Identify which cell holds the provided text, then report its (x, y) central coordinate. 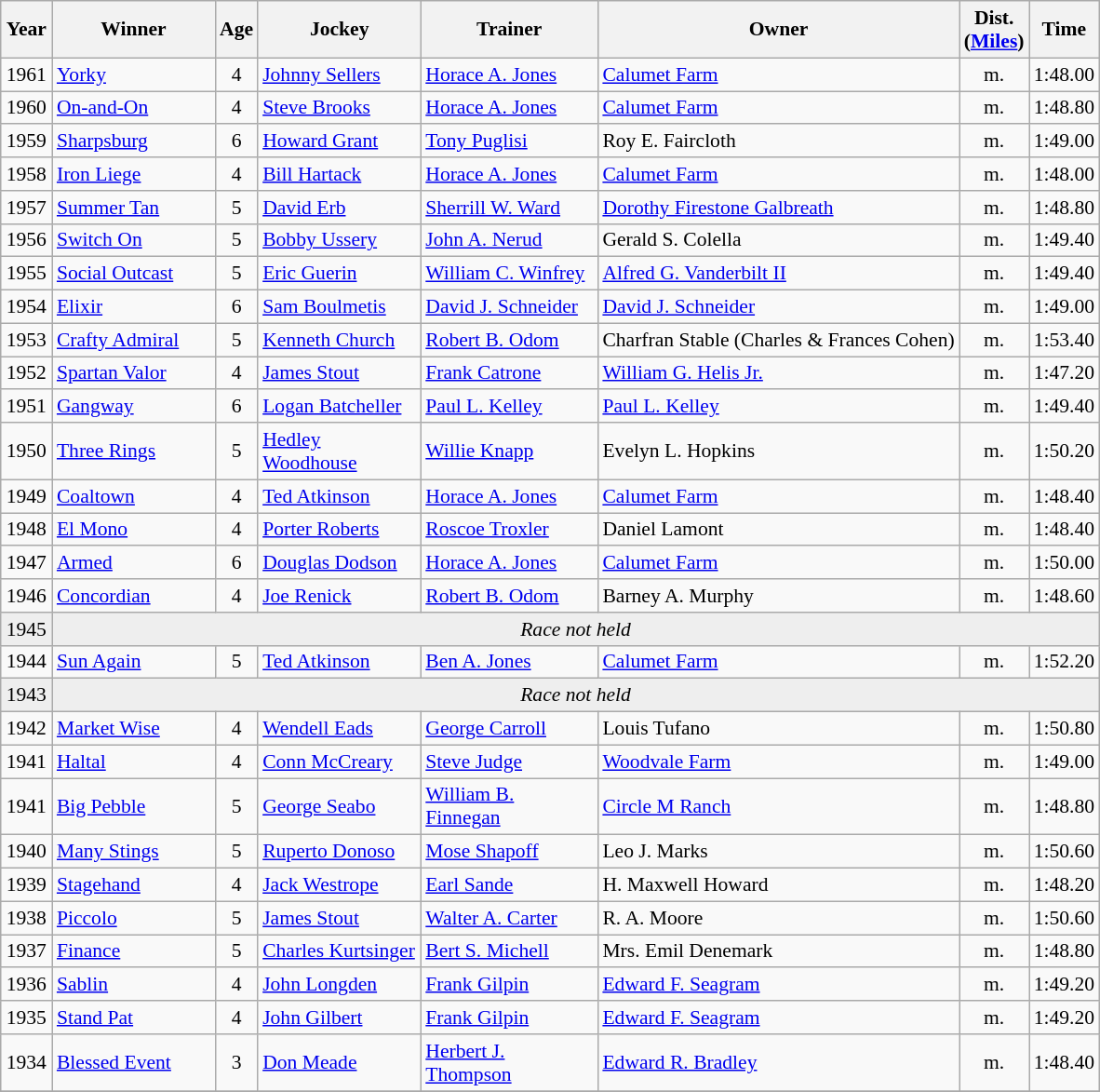
Year (26, 30)
Bert S. Michell (509, 951)
Wendell Eads (339, 729)
1942 (26, 729)
Roy E. Faircloth (778, 142)
Sablin (134, 985)
Summer Tan (134, 208)
Jockey (339, 30)
Time (1065, 30)
Blessed Event (134, 1063)
Switch On (134, 240)
1:50.20 (1065, 451)
Gerald S. Colella (778, 240)
George Seabo (339, 806)
Armed (134, 563)
Porter Roberts (339, 530)
Bill Hartack (339, 174)
Hedley Woodhouse (339, 451)
Coaltown (134, 496)
Frank Catrone (509, 373)
Stand Pat (134, 1018)
Big Pebble (134, 806)
1946 (26, 596)
R. A. Moore (778, 918)
Jack Westrope (339, 885)
Concordian (134, 596)
1957 (26, 208)
Howard Grant (339, 142)
John Gilbert (339, 1018)
Sam Boulmetis (339, 307)
1:50.80 (1065, 729)
Mose Shapoff (509, 852)
1953 (26, 340)
Johnny Sellers (339, 74)
1944 (26, 662)
Joe Renick (339, 596)
Steve Judge (509, 762)
Many Stings (134, 852)
Don Meade (339, 1063)
1948 (26, 530)
Barney A. Murphy (778, 596)
Three Rings (134, 451)
1937 (26, 951)
Bobby Ussery (339, 240)
1955 (26, 274)
1935 (26, 1018)
1951 (26, 407)
Douglas Dodson (339, 563)
Roscoe Troxler (509, 530)
Haltal (134, 762)
Stagehand (134, 885)
Ben A. Jones (509, 662)
Social Outcast (134, 274)
1940 (26, 852)
Steve Brooks (339, 108)
William C. Winfrey (509, 274)
Iron Liege (134, 174)
H. Maxwell Howard (778, 885)
George Carroll (509, 729)
Woodvale Farm (778, 762)
Crafty Admiral (134, 340)
1960 (26, 108)
David Erb (339, 208)
Herbert J. Thompson (509, 1063)
Edward R. Bradley (778, 1063)
Circle M Ranch (778, 806)
1952 (26, 373)
1943 (26, 695)
Charfran Stable (Charles & Frances Cohen) (778, 340)
Dorothy Firestone Galbreath (778, 208)
Leo J. Marks (778, 852)
Tony Puglisi (509, 142)
Elixir (134, 307)
Yorky (134, 74)
Charles Kurtsinger (339, 951)
Evelyn L. Hopkins (778, 451)
Winner (134, 30)
Conn McCreary (339, 762)
Trainer (509, 30)
Eric Guerin (339, 274)
John A. Nerud (509, 240)
1939 (26, 885)
Spartan Valor (134, 373)
1:48.60 (1065, 596)
Piccolo (134, 918)
Sharpsburg (134, 142)
1949 (26, 496)
Louis Tufano (778, 729)
Sun Again (134, 662)
Owner (778, 30)
Alfred G. Vanderbilt II (778, 274)
Dist. (Miles) (994, 30)
Mrs. Emil Denemark (778, 951)
1:50.00 (1065, 563)
Kenneth Church (339, 340)
1934 (26, 1063)
Earl Sande (509, 885)
1:52.20 (1065, 662)
1947 (26, 563)
Logan Batcheller (339, 407)
Sherrill W. Ward (509, 208)
Walter A. Carter (509, 918)
1961 (26, 74)
1945 (26, 629)
1:48.20 (1065, 885)
3 (236, 1063)
1956 (26, 240)
Daniel Lamont (778, 530)
1938 (26, 918)
1954 (26, 307)
Willie Knapp (509, 451)
On-and-On (134, 108)
1:53.40 (1065, 340)
Gangway (134, 407)
Age (236, 30)
1:47.20 (1065, 373)
Market Wise (134, 729)
1959 (26, 142)
William B. Finnegan (509, 806)
Ruperto Donoso (339, 852)
1936 (26, 985)
1958 (26, 174)
El Mono (134, 530)
William G. Helis Jr. (778, 373)
John Longden (339, 985)
1950 (26, 451)
Finance (134, 951)
